For the text-containing cell, return its midpoint in [x, y] coordinate format. 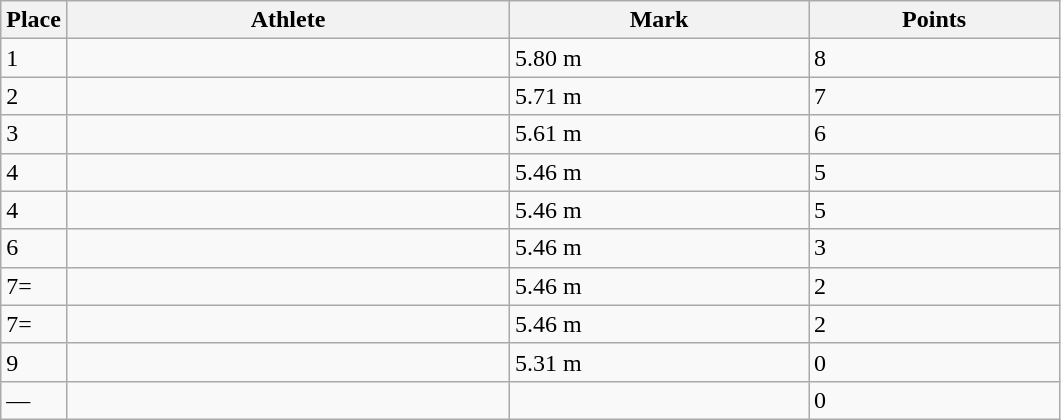
5.80 m [660, 58]
9 [34, 362]
Place [34, 20]
1 [34, 58]
8 [934, 58]
5.61 m [660, 134]
5.31 m [660, 362]
— [34, 400]
Points [934, 20]
Athlete [288, 20]
Mark [660, 20]
7 [934, 96]
5.71 m [660, 96]
